Capture the cell that displays the provided text and extract its (X, Y) central coordinate. 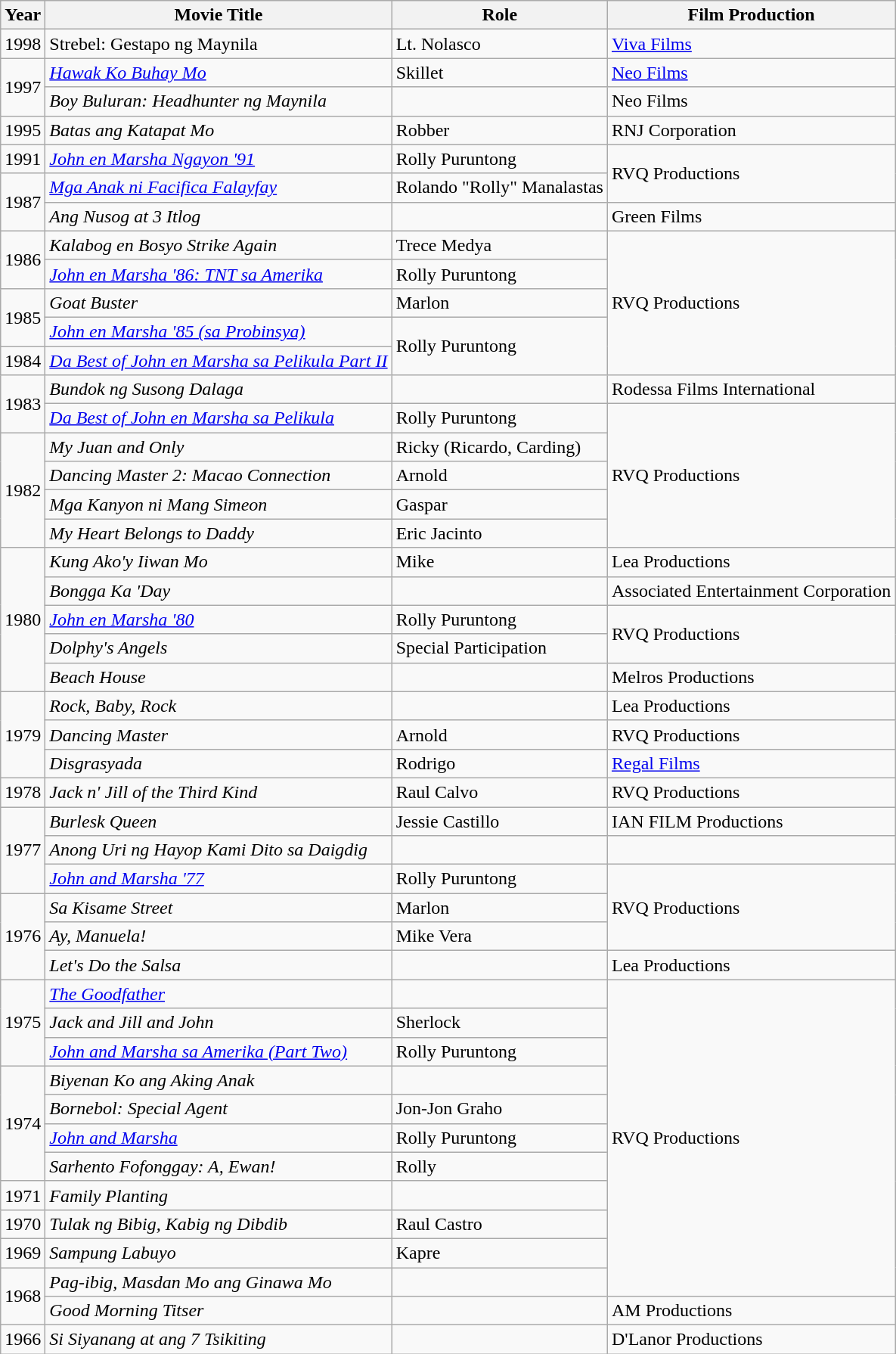
Eric Jacinto (499, 533)
Green Films (751, 216)
Dancing Master 2: Macao Connection (219, 476)
Film Production (751, 15)
Melros Productions (751, 677)
Dolphy's Angels (219, 648)
1971 (23, 1195)
John en Marsha '85 (sa Probinsya) (219, 331)
Gaspar (499, 505)
Si Siyanang at ang 7 Tsikiting (219, 1340)
John and Marsha '77 (219, 879)
Good Morning Titser (219, 1311)
1984 (23, 361)
IAN FILM Productions (751, 821)
1998 (23, 44)
Mga Kanyon ni Mang Simeon (219, 505)
Sarhento Fofonggay: A, Ewan! (219, 1166)
Movie Title (219, 15)
D'Lanor Productions (751, 1340)
Skillet (499, 73)
1985 (23, 317)
John and Marsha sa Amerika (Part Two) (219, 1051)
Rodessa Films International (751, 390)
Sherlock (499, 1023)
John en Marsha '80 (219, 620)
John and Marsha (219, 1138)
John en Marsha '86: TNT sa Amerika (219, 274)
Jon-Jon Graho (499, 1109)
The Goodfather (219, 994)
1966 (23, 1340)
Bundok ng Susong Dalaga (219, 390)
1995 (23, 130)
Batas ang Katapat Mo (219, 130)
Rodrigo (499, 763)
1986 (23, 259)
Burlesk Queen (219, 821)
Goat Buster (219, 303)
AM Productions (751, 1311)
Lt. Nolasco (499, 44)
Beach House (219, 677)
Mike (499, 562)
Let's Do the Salsa (219, 965)
Disgrasyada (219, 763)
Strebel: Gestapo ng Maynila (219, 44)
Rolando "Rolly" Manalastas (499, 188)
Associated Entertainment Corporation (751, 591)
1991 (23, 159)
Ricky (Ricardo, Carding) (499, 447)
Family Planting (219, 1195)
Special Participation (499, 648)
Raul Castro (499, 1224)
Viva Films (751, 44)
Kapre (499, 1253)
1976 (23, 936)
1983 (23, 404)
Ang Nusog at 3 Itlog (219, 216)
Rolly (499, 1166)
Jack and Jill and John (219, 1023)
1977 (23, 849)
Sampung Labuyo (219, 1253)
1968 (23, 1297)
Kalabog en Bosyo Strike Again (219, 245)
Hawak Ko Buhay Mo (219, 73)
1974 (23, 1123)
Jessie Castillo (499, 821)
My Heart Belongs to Daddy (219, 533)
Biyenan Ko ang Aking Anak (219, 1080)
Jack n' Jill of the Third Kind (219, 792)
Bongga Ka 'Day (219, 591)
Bornebol: Special Agent (219, 1109)
Tulak ng Bibig, Kabig ng Dibdib (219, 1224)
1978 (23, 792)
Anong Uri ng Hayop Kami Dito sa Daigdig (219, 850)
John en Marsha Ngayon '91 (219, 159)
1975 (23, 1023)
Role (499, 15)
My Juan and Only (219, 447)
Da Best of John en Marsha sa Pelikula (219, 418)
Kung Ako'y Iiwan Mo (219, 562)
Raul Calvo (499, 792)
Da Best of John en Marsha sa Pelikula Part II (219, 361)
Robber (499, 130)
Rock, Baby, Rock (219, 706)
Regal Films (751, 763)
Pag-ibig, Masdan Mo ang Ginawa Mo (219, 1282)
1979 (23, 734)
Mga Anak ni Facifica Falayfay (219, 188)
1969 (23, 1253)
Boy Buluran: Headhunter ng Maynila (219, 101)
Dancing Master (219, 734)
1982 (23, 490)
Mike Vera (499, 936)
RNJ Corporation (751, 130)
1997 (23, 87)
1987 (23, 202)
Trece Medya (499, 245)
Year (23, 15)
1970 (23, 1224)
1980 (23, 620)
Ay, Manuela! (219, 936)
Sa Kisame Street (219, 908)
